Capture the cell that displays the provided text and extract its (x, y) central coordinate. 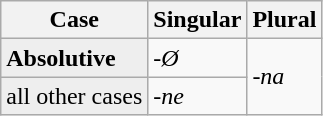
Absolutive (74, 58)
Plural (284, 20)
-na (284, 77)
Singular (198, 20)
all other cases (74, 96)
Case (74, 20)
-Ø (198, 58)
-ne (198, 96)
